From the cell containing the given text, extract its center point as (X, Y) coordinate. 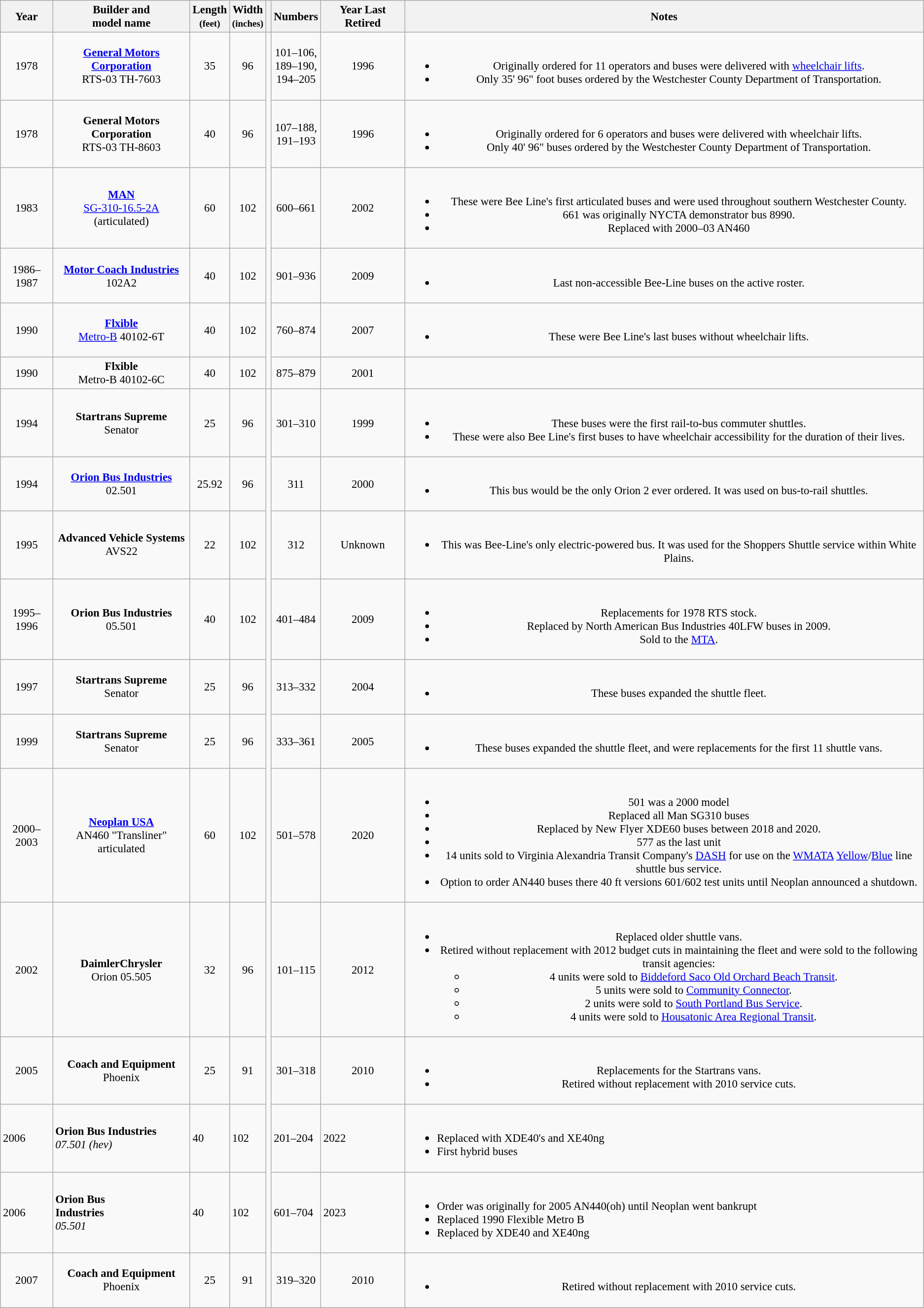
2020 (363, 836)
301–318 (296, 1070)
101–106,189–190,194–205 (296, 66)
Unknown (363, 545)
FlxibleMetro-B 40102-6T (121, 330)
Notes (664, 17)
201–204 (296, 1138)
1986–1987 (27, 276)
MANSG-310-16.5-2A(articulated) (121, 208)
Neoplan USAAN460 "Transliner" articulated (121, 836)
22 (210, 545)
Width(inches) (248, 17)
1983 (27, 208)
601–704 (296, 1212)
101–115 (296, 970)
Length(feet) (210, 17)
General Motors CorporationRTS-03 TH-7603 (121, 66)
2000 (363, 484)
760–874 (296, 330)
2004 (363, 687)
32 (210, 970)
Orion Bus Industries05.501 (121, 619)
333–361 (296, 741)
107–188,191–193 (296, 134)
2012 (363, 970)
35 (210, 66)
2022 (363, 1138)
2001 (363, 373)
1995–1996 (27, 619)
These were Bee Line's last buses without wheelchair lifts. (664, 330)
301–310 (296, 423)
Orion Bus Industries02.501 (121, 484)
These buses expanded the shuttle fleet. (664, 687)
901–936 (296, 276)
401–484 (296, 619)
Retired without replacement with 2010 service cuts. (664, 1280)
501–578 (296, 836)
Motor Coach Industries102A2 (121, 276)
Numbers (296, 17)
This was Bee-Line's only electric-powered bus. It was used for the Shoppers Shuttle service within White Plains. (664, 545)
Replaced with XDE40's and XE40ngFirst hybrid buses (664, 1138)
Year Last Retired (363, 17)
This bus would be the only Orion 2 ever ordered. It was used on bus-to-rail shuttles. (664, 484)
313–332 (296, 687)
These buses expanded the shuttle fleet, and were replacements for the first 11 shuttle vans. (664, 741)
Year (27, 17)
General Motors CorporationRTS-03 TH-8603 (121, 134)
319–320 (296, 1280)
DaimlerChryslerOrion 05.505 (121, 970)
2000–2003 (27, 836)
Advanced Vehicle SystemsAVS22 (121, 545)
875–879 (296, 373)
Orion BusIndustries05.501 (121, 1212)
312 (296, 545)
311 (296, 484)
1995 (27, 545)
Replacements for 1978 RTS stock.Replaced by North American Bus Industries 40LFW buses in 2009.Sold to the MTA. (664, 619)
Replacements for the Startrans vans.Retired without replacement with 2010 service cuts. (664, 1070)
25.92 (210, 484)
Last non-accessible Bee-Line buses on the active roster. (664, 276)
600–661 (296, 208)
Orion Bus Industries07.501 (hev) (121, 1138)
1997 (27, 687)
Order was originally for 2005 AN440(oh) until Neoplan went bankruptReplaced 1990 Flexible Metro BReplaced by XDE40 and XE40ng (664, 1212)
Builder andmodel name (121, 17)
2023 (363, 1212)
FlxibleMetro-B 40102-6C (121, 373)
